Search for the cell housing the specified text and yield its [X, Y] center coordinate. 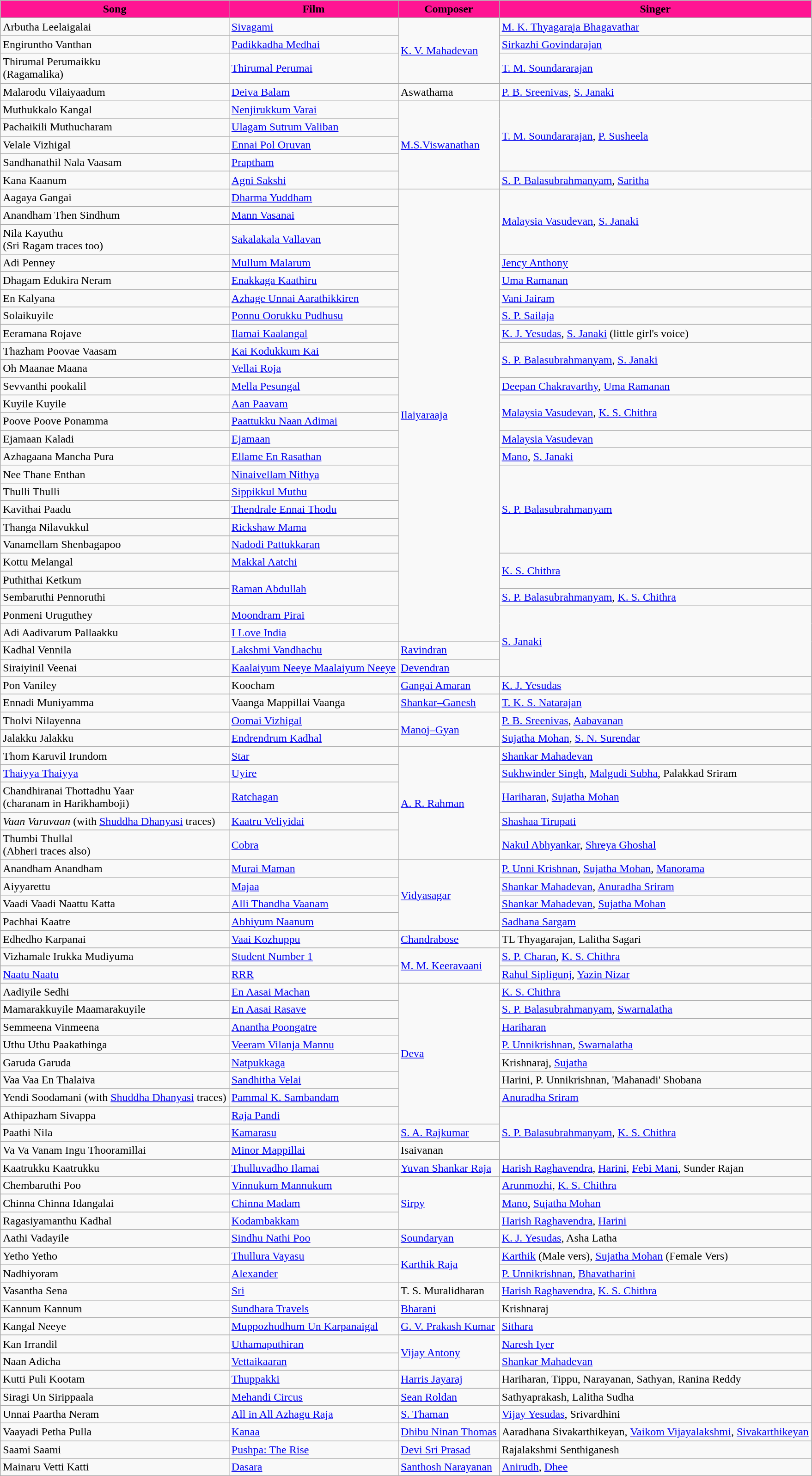
G. V. Prakash Kumar [449, 1326]
Devendran [449, 668]
Kana Kaanum [115, 180]
S. Thaman [449, 1414]
Koocham [313, 685]
Ninaivellam Nithya [313, 474]
Ratchagan [313, 797]
En Aasai Machan [313, 992]
Minor Mappillai [313, 1150]
Thom Karuvil Irundom [115, 756]
Dhibu Ninan Thomas [449, 1432]
Isaivanan [449, 1150]
Mullum Malarum [313, 263]
Sakalakala Vallavan [313, 239]
Ellame En Rasathan [313, 456]
Azhage Unnai Aarathikkiren [313, 298]
Tholvi Nilayenna [115, 720]
Padikkadha Medhai [313, 44]
Nadodi Pattukkaran [313, 545]
Nenjirukkum Varai [313, 110]
Ejamaan [313, 439]
Ilaiyaraaja [449, 415]
Edhedho Karpanai [115, 939]
Mella Pesungal [313, 386]
Athipazham Sivappa [115, 1115]
Aan Paavam [313, 404]
Sirkazhi Govindarajan [655, 44]
Thaiyya Thaiyya [115, 773]
Harini, P. Unnikrishnan, 'Mahanadi' Shobana [655, 1080]
Anandham Then Sindhum [115, 215]
Nila Kayuthu(Sri Ragam traces too) [115, 239]
Semmeena Vinmeena [115, 1027]
Eeramana Rojave [115, 333]
K. J. Yesudas, S. Janaki (little girl's voice) [655, 333]
Thirumal Perumaikku(Ragamalika) [115, 68]
Sukhwinder Singh, Malgudi Subha, Palakkad Sriram [655, 773]
S. P. Charan, K. S. Chithra [655, 957]
Pon Vaniley [115, 685]
Aadiyile Sedhi [115, 992]
TL Thyagarajan, Lalitha Sagari [655, 939]
Harish Raghavendra, Harini [655, 1221]
Aagaya Gangai [115, 197]
I Love India [313, 633]
Uthamaputhiran [313, 1344]
Ravindran [449, 650]
Pachaikili Muthucharam [115, 127]
Aaradhana Sivakarthikeyan, Vaikom Vijayalakshmi, Sivakarthikeyan [655, 1432]
T. M. Soundararajan, P. Susheela [655, 136]
T. S. Muralidharan [449, 1291]
Kuyile Kuyile [115, 404]
Arunmozhi, K. S. Chithra [655, 1186]
Hariharan, Tippu, Narayanan, Sathyan, Ranina Reddy [655, 1379]
Pushpa: The Rise [313, 1450]
Arbutha Leelaigalai [115, 27]
Velale Vizhigal [115, 145]
Kanaa [313, 1432]
Karthik Raja [449, 1265]
Malaysia Vasudevan, S. Janaki [655, 221]
Azhagaana Mancha Pura [115, 456]
Anuradha Sriram [655, 1097]
P. Unnikrishnan, Bhavatharini [655, 1273]
En Kalyana [115, 298]
P. Unnikrishnan, Swarnalatha [655, 1045]
Sivagami [313, 27]
Aiyyarettu [115, 886]
Raja Pandi [313, 1115]
Chandrabose [449, 939]
Mamarakkuyile Maamarakuyile [115, 1009]
Raman Abdullah [313, 589]
Deiva Balam [313, 92]
Thanga Nilavukkul [115, 527]
Dasara [313, 1467]
S. P. Balasubrahmanyam, S. Janaki [655, 360]
Vellai Roja [313, 369]
Oomai Vizhigal [313, 720]
Harris Jayaraj [449, 1379]
Kottu Melangal [115, 562]
Thuppakki [313, 1379]
Vaadi Vaadi Naattu Katta [115, 904]
Thirumal Perumai [313, 68]
Sithara [655, 1326]
Kaalaiyum Neeye Maalaiyum Neeye [313, 668]
Abhiyum Naanum [313, 922]
En Aasai Rasave [313, 1009]
Naresh Iyer [655, 1344]
Pachhai Kaatre [115, 922]
Unnai Paartha Neram [115, 1414]
Kadhal Vennila [115, 650]
Moondram Pirai [313, 615]
Jency Anthony [655, 263]
S. Janaki [655, 641]
Sean Roldan [449, 1397]
Kan Irrandil [115, 1344]
Karthik (Male vers), Sujatha Mohan (Female Vers) [655, 1256]
Sirpy [449, 1203]
Thendrale Ennai Thodu [313, 509]
Nadhiyoram [115, 1273]
Sandhitha Velai [313, 1080]
All in All Azhagu Raja [313, 1414]
Sujatha Mohan, S. N. Surendar [655, 738]
Devi Sri Prasad [449, 1450]
S. P. Balasubrahmanyam, Swarnalatha [655, 1009]
Mano, S. Janaki [655, 456]
Thumbi Thullal(Abheri traces also) [115, 845]
Uthu Uthu Paakathinga [115, 1045]
Kannum Kannum [115, 1309]
Cobra [313, 845]
Deva [449, 1053]
Krishnaraj [655, 1309]
Mann Vasanai [313, 215]
Manoj–Gyan [449, 729]
A. R. Rahman [449, 803]
Murai Maman [313, 869]
Song [115, 9]
Shankar–Ganesh [449, 703]
Kangal Neeye [115, 1326]
Siraiyinil Veenai [115, 668]
Vaan Varuvaan (with Shuddha Dhanyasi traces) [115, 821]
Nee Thane Enthan [115, 474]
S. A. Rajkumar [449, 1133]
Hariharan, Sujatha Mohan [655, 797]
Sundhara Travels [313, 1309]
Chandhiranai Thottadhu Yaar(charanam in Harikhamboji) [115, 797]
Nakul Abhyankar, Shreya Ghoshal [655, 845]
Krishnaraj, Sujatha [655, 1062]
M. M. Keeravaani [449, 966]
Malarodu Vilaiyaadum [115, 92]
K. J. Yesudas [655, 685]
Harish Raghavendra, Harini, Febi Mani, Sunder Rajan [655, 1168]
Oh Maanae Maana [115, 369]
Kodambakkam [313, 1221]
Engiruntho Vanthan [115, 44]
T. M. Soundararajan [655, 68]
Gangai Amaran [449, 685]
Composer [449, 9]
Agni Sakshi [313, 180]
Endrendrum Kadhal [313, 738]
Puthithai Ketkum [115, 580]
S. P. Balasubrahmanyam, Saritha [655, 180]
Va Va Vanam Ingu Thooramillai [115, 1150]
Ragasiyamanthu Kadhal [115, 1221]
Shankar Mahadevan, Anuradha Sriram [655, 886]
Thazham Poovae Vaasam [115, 351]
Majaa [313, 886]
Sadhana Sargam [655, 922]
Thulluvadho Ilamai [313, 1168]
Kaatrukku Kaatrukku [115, 1168]
Siragi Un Sirippaala [115, 1397]
Rickshaw Mama [313, 527]
Sandhanathil Nala Vaasam [115, 162]
Vizhamale Irukka Mudiyuma [115, 957]
M. K. Thyagaraja Bhagavathar [655, 27]
Vidyasagar [449, 895]
Vasantha Sena [115, 1291]
Anantha Poongatre [313, 1027]
Natpukkaga [313, 1062]
Garuda Garuda [115, 1062]
Solaikuyile [115, 316]
Makkal Aatchi [313, 562]
Sippikkul Muthu [313, 492]
Jalakku Jalakku [115, 738]
Bharani [449, 1309]
Kutti Puli Kootam [115, 1379]
P. B. Sreenivas, S. Janaki [655, 92]
Sri [313, 1291]
Alexander [313, 1273]
Mainaru Vetti Katti [115, 1467]
Muthukkalo Kangal [115, 110]
Kai Kodukkum Kai [313, 351]
Santhosh Narayanan [449, 1467]
Alli Thandha Vaanam [313, 904]
Uyire [313, 773]
Lakshmi Vandhachu [313, 650]
Chinna Chinna Idangalai [115, 1203]
Malaysia Vasudevan, K. S. Chithra [655, 412]
Sembaruthi Pennoruthi [115, 597]
Uma Ramanan [655, 281]
Shashaa Tirupati [655, 821]
Adi Penney [115, 263]
Chembaruthi Poo [115, 1186]
Anirudh, Dhee [655, 1467]
Rajalakshmi Senthiganesh [655, 1450]
Rahul Sipligunj, Yazin Nizar [655, 974]
Aathi Vadayile [115, 1238]
Star [313, 756]
Vani Jairam [655, 298]
Vaa Vaa En Thalaiva [115, 1080]
Student Number 1 [313, 957]
Naatu Naatu [115, 974]
Ennadi Muniyamma [115, 703]
Adi Aadivarum Pallaakku [115, 633]
Poove Poove Ponamma [115, 421]
Dharma Yuddham [313, 197]
Deepan Chakravarthy, Uma Ramanan [655, 386]
P. Unni Krishnan, Sujatha Mohan, Manorama [655, 869]
Thullura Vayasu [313, 1256]
Vinnukum Mannukum [313, 1186]
Ponmeni Uruguthey [115, 615]
Sindhu Nathi Poo [313, 1238]
Pammal K. Sambandam [313, 1097]
Dhagam Edukira Neram [115, 281]
Ponnu Oorukku Pudhusu [313, 316]
Vijay Yesudas, Srivardhini [655, 1414]
Enakkaga Kaathiru [313, 281]
Thulli Thulli [115, 492]
Paathi Nila [115, 1133]
Singer [655, 9]
Mehandi Circus [313, 1397]
Vanamellam Shenbagapoo [115, 545]
Yendi Soodamani (with Shuddha Dhanyasi traces) [115, 1097]
Praptham [313, 162]
Sathyaprakash, Lalitha Sudha [655, 1397]
Ilamai Kaalangal [313, 333]
Paattukku Naan Adimai [313, 421]
Ennai Pol Oruvan [313, 145]
Malaysia Vasudevan [655, 439]
Ulagam Sutrum Valiban [313, 127]
Harish Raghavendra, K. S. Chithra [655, 1291]
Saami Saami [115, 1450]
Kaatru Veliyidai [313, 821]
S. P. Sailaja [655, 316]
Film [313, 9]
Vijay Antony [449, 1353]
Soundaryan [449, 1238]
M.S.Viswanathan [449, 145]
Shankar Mahadevan, Sujatha Mohan [655, 904]
Kamarasu [313, 1133]
K. J. Yesudas, Asha Latha [655, 1238]
RRR [313, 974]
Veeram Vilanja Mannu [313, 1045]
S. P. Balasubrahmanyam [655, 509]
Muppozhudhum Un Karpanaigal [313, 1326]
Vaayadi Petha Pulla [115, 1432]
K. V. Mahadevan [449, 51]
Yetho Yetho [115, 1256]
Sevvanthi pookalil [115, 386]
Hariharan [655, 1027]
Aswathama [449, 92]
Kavithai Paadu [115, 509]
T. K. S. Natarajan [655, 703]
Ejamaan Kaladi [115, 439]
Chinna Madam [313, 1203]
Vettaikaaran [313, 1361]
Vaai Kozhuppu [313, 939]
Anandham Anandham [115, 869]
Vaanga Mappillai Vaanga [313, 703]
Yuvan Shankar Raja [449, 1168]
Naan Adicha [115, 1361]
P. B. Sreenivas, Aabavanan [655, 720]
Mano, Sujatha Mohan [655, 1203]
